From the cell containing the given text, extract its center point as [X, Y] coordinate. 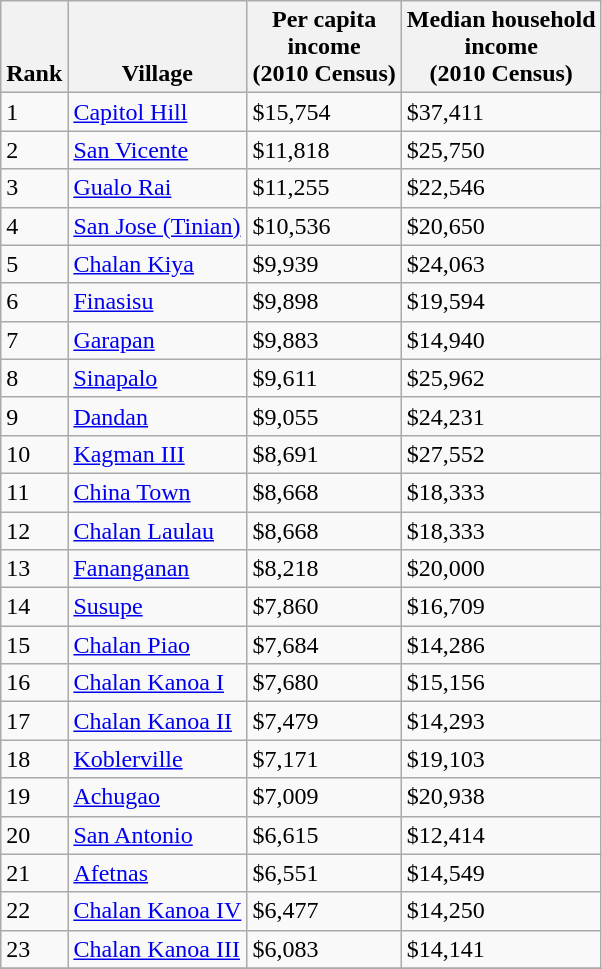
13 [34, 569]
Rank [34, 47]
Kagman III [158, 454]
$6,615 [324, 835]
Finasisu [158, 302]
$37,411 [501, 112]
Village [158, 47]
Susupe [158, 607]
San Antonio [158, 835]
14 [34, 607]
$6,477 [324, 911]
Chalan Laulau [158, 531]
2 [34, 150]
$7,479 [324, 721]
Capitol Hill [158, 112]
18 [34, 759]
$7,680 [324, 683]
$9,883 [324, 340]
$6,083 [324, 949]
15 [34, 645]
4 [34, 226]
$11,818 [324, 150]
Chalan Kanoa I [158, 683]
20 [34, 835]
$15,156 [501, 683]
$8,218 [324, 569]
$20,000 [501, 569]
6 [34, 302]
$9,611 [324, 378]
$9,939 [324, 264]
$24,063 [501, 264]
Gualo Rai [158, 188]
$25,962 [501, 378]
$27,552 [501, 454]
$15,754 [324, 112]
$6,551 [324, 873]
Sinapalo [158, 378]
$7,684 [324, 645]
23 [34, 949]
17 [34, 721]
8 [34, 378]
$14,293 [501, 721]
1 [34, 112]
$14,286 [501, 645]
$11,255 [324, 188]
$14,549 [501, 873]
$10,536 [324, 226]
Chalan Kanoa IV [158, 911]
$9,898 [324, 302]
Fananganan [158, 569]
$20,650 [501, 226]
$14,250 [501, 911]
21 [34, 873]
$14,141 [501, 949]
$22,546 [501, 188]
22 [34, 911]
Koblerville [158, 759]
$19,103 [501, 759]
China Town [158, 492]
12 [34, 531]
San Jose (Tinian) [158, 226]
$25,750 [501, 150]
Achugao [158, 797]
10 [34, 454]
Chalan Kiya [158, 264]
Afetnas [158, 873]
San Vicente [158, 150]
19 [34, 797]
Per capita income (2010 Census) [324, 47]
Garapan [158, 340]
$16,709 [501, 607]
11 [34, 492]
$24,231 [501, 416]
$19,594 [501, 302]
Chalan Piao [158, 645]
$7,009 [324, 797]
Median householdincome (2010 Census) [501, 47]
16 [34, 683]
$7,860 [324, 607]
Chalan Kanoa II [158, 721]
$7,171 [324, 759]
9 [34, 416]
7 [34, 340]
Chalan Kanoa III [158, 949]
$20,938 [501, 797]
Dandan [158, 416]
$9,055 [324, 416]
5 [34, 264]
$14,940 [501, 340]
$8,691 [324, 454]
$12,414 [501, 835]
3 [34, 188]
